Identify which cell holds the provided text, then report its (X, Y) central coordinate. 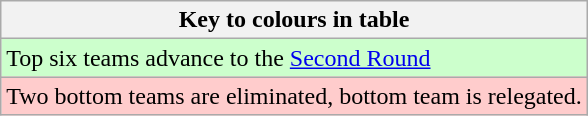
Top six teams advance to the Second Round (294, 58)
Two bottom teams are eliminated, bottom team is relegated. (294, 96)
Key to colours in table (294, 20)
